Pinpoint the cell where the given text exists, returning its (x, y) midpoint coordinate. 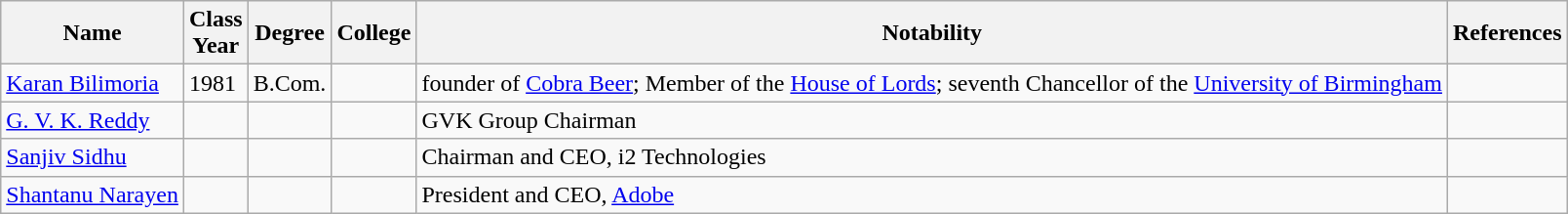
G. V. K. Reddy (93, 120)
1981 (216, 83)
Shantanu Narayen (93, 194)
Karan Bilimoria (93, 83)
founder of Cobra Beer; Member of the House of Lords; seventh Chancellor of the University of Birmingham (932, 83)
Name (93, 33)
College (374, 33)
GVK Group Chairman (932, 120)
President and CEO, Adobe (932, 194)
Notability (932, 33)
B.Com. (290, 83)
Sanjiv Sidhu (93, 157)
Degree (290, 33)
Chairman and CEO, i2 Technologies (932, 157)
References (1508, 33)
ClassYear (216, 33)
